Determine the (x, y) coordinate at the center of the cell enclosing the given text.  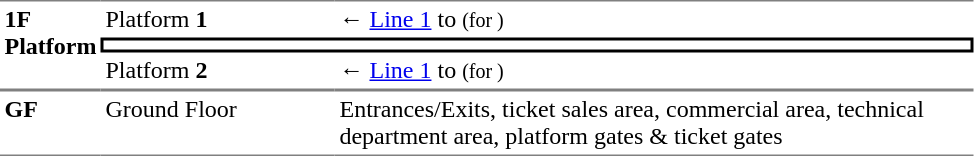
Platform 1 (218, 19)
1FPlatform (50, 45)
Ground Floor (218, 123)
Entrances/Exits, ticket sales area, commercial area, technical department area, platform gates & ticket gates (654, 123)
GF (50, 123)
Platform 2 (218, 71)
